From the cell containing the given text, extract its center point as (X, Y) coordinate. 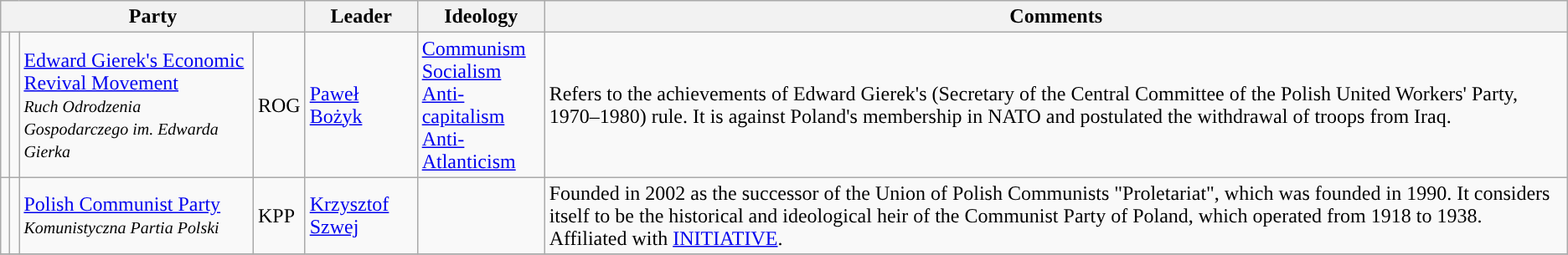
Paweł Bożyk (361, 105)
Ideology (481, 17)
KPP (279, 216)
Krzysztof Szwej (361, 216)
CommunismSocialismAnti-capitalismAnti-Atlanticism (481, 105)
Edward Gierek's Economic Revival MovementRuch Odrodzenia Gospodarczego im. Edwarda Gierka (137, 105)
Leader (361, 17)
ROG (279, 105)
Polish Communist PartyKomunistyczna Partia Polski (137, 216)
Party (152, 17)
Comments (1055, 17)
